Return the (X, Y) coordinate for the center point of the cell that contains the specified text.  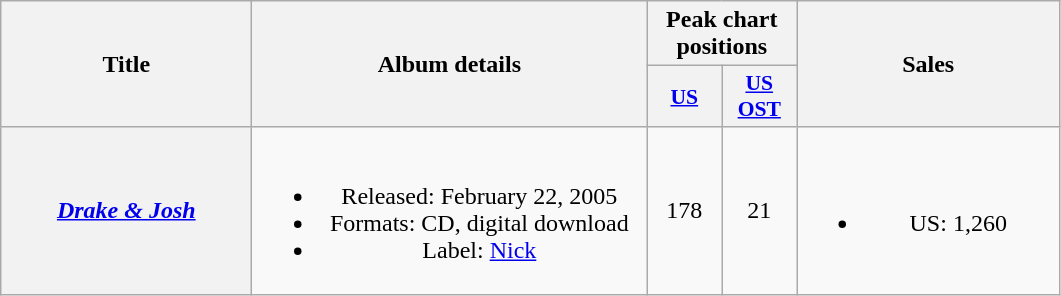
Sales (928, 64)
178 (684, 210)
US: 1,260 (928, 210)
Title (126, 64)
Drake & Josh (126, 210)
Peak chart positions (722, 34)
Album details (450, 64)
Released: February 22, 2005Formats: CD, digital downloadLabel: Nick (450, 210)
US (684, 96)
21 (760, 210)
USOST (760, 96)
